Capture the cell that displays the provided text and extract its (X, Y) central coordinate. 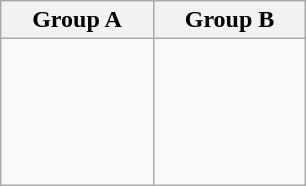
Group B (230, 20)
Group A (78, 20)
